Search for the cell housing the specified text and yield its [X, Y] center coordinate. 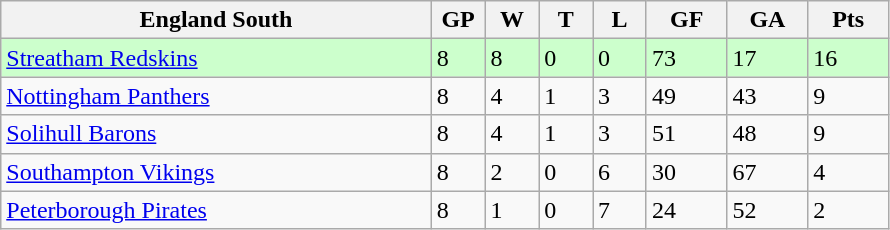
17 [768, 58]
GF [686, 20]
W [512, 20]
Nottingham Panthers [216, 96]
67 [768, 172]
48 [768, 134]
GP [458, 20]
Southampton Vikings [216, 172]
Solihull Barons [216, 134]
T [566, 20]
24 [686, 210]
Pts [848, 20]
L [620, 20]
GA [768, 20]
6 [620, 172]
30 [686, 172]
52 [768, 210]
7 [620, 210]
Peterborough Pirates [216, 210]
51 [686, 134]
16 [848, 58]
73 [686, 58]
England South [216, 20]
49 [686, 96]
43 [768, 96]
Streatham Redskins [216, 58]
